Locate the cell with the specified text and output its (x, y) center coordinate. 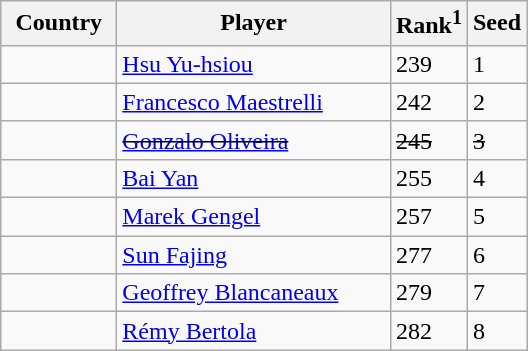
8 (496, 331)
255 (428, 178)
277 (428, 255)
245 (428, 140)
Player (254, 24)
282 (428, 331)
5 (496, 217)
4 (496, 178)
Rémy Bertola (254, 331)
Country (59, 24)
3 (496, 140)
Geoffrey Blancaneaux (254, 293)
Hsu Yu-hsiou (254, 64)
242 (428, 102)
257 (428, 217)
279 (428, 293)
Francesco Maestrelli (254, 102)
Sun Fajing (254, 255)
1 (496, 64)
Rank1 (428, 24)
7 (496, 293)
Gonzalo Oliveira (254, 140)
Marek Gengel (254, 217)
2 (496, 102)
Bai Yan (254, 178)
6 (496, 255)
Seed (496, 24)
239 (428, 64)
